Return the [x, y] coordinate for the center point of the cell that contains the specified text.  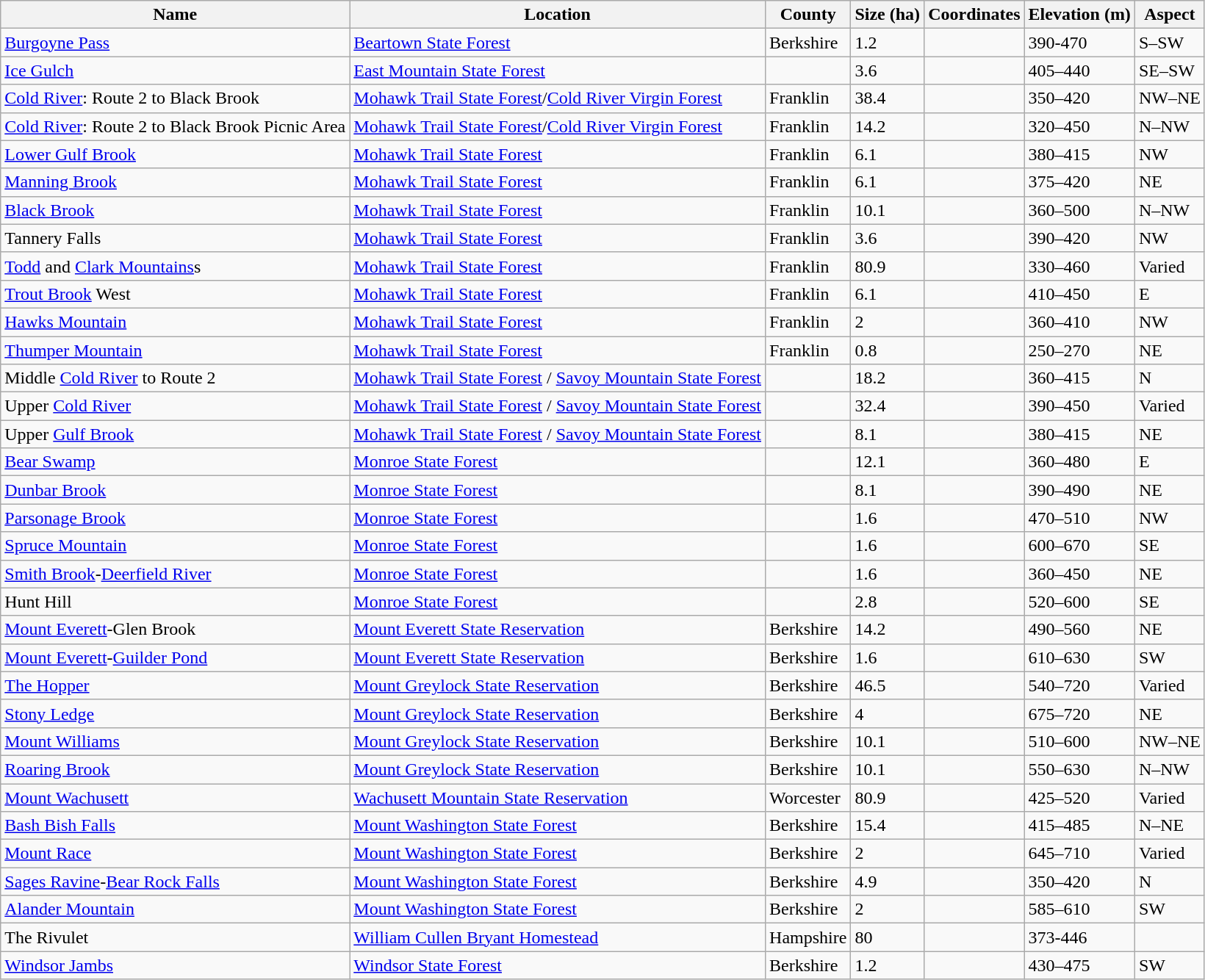
Aspect [1170, 15]
Sages Ravine-Bear Rock Falls [175, 882]
550–630 [1079, 769]
Windsor State Forest [558, 965]
Tannery Falls [175, 238]
Hunt Hill [175, 602]
430–475 [1079, 965]
32.4 [888, 406]
Smith Brook-Deerfield River [175, 574]
Bear Swamp [175, 462]
425–520 [1079, 797]
N–NE [1170, 826]
Parsonage Brook [175, 518]
415–485 [1079, 826]
Middle Cold River to Route 2 [175, 378]
S–SW [1170, 43]
County [808, 15]
410–450 [1079, 294]
Lower Gulf Brook [175, 154]
610–630 [1079, 657]
Bash Bish Falls [175, 826]
Stony Ledge [175, 713]
390–450 [1079, 406]
East Mountain State Forest [558, 71]
0.8 [888, 350]
4 [888, 713]
The Rivulet [175, 937]
Burgoyne Pass [175, 43]
12.1 [888, 462]
The Hopper [175, 685]
Beartown State Forest [558, 43]
Wachusett Mountain State Reservation [558, 797]
Thumper Mountain [175, 350]
Dunbar Brook [175, 490]
470–510 [1079, 518]
375–420 [1079, 182]
600–670 [1079, 546]
Hawks Mountain [175, 322]
Mount Everett-Glen Brook [175, 630]
373-446 [1079, 937]
Hampshire [808, 937]
18.2 [888, 378]
Location [558, 15]
Ice Gulch [175, 71]
360–480 [1079, 462]
585–610 [1079, 909]
360–450 [1079, 574]
Trout Brook West [175, 294]
360–410 [1079, 322]
15.4 [888, 826]
Todd and Clark Mountainss [175, 266]
390-470 [1079, 43]
38.4 [888, 98]
Name [175, 15]
Manning Brook [175, 182]
Elevation (m) [1079, 15]
Mount Wachusett [175, 797]
250–270 [1079, 350]
Black Brook [175, 210]
540–720 [1079, 685]
William Cullen Bryant Homestead [558, 937]
320–450 [1079, 126]
405–440 [1079, 71]
4.9 [888, 882]
Roaring Brook [175, 769]
Mount Race [175, 854]
80 [888, 937]
360–415 [1079, 378]
510–600 [1079, 741]
675–720 [1079, 713]
Spruce Mountain [175, 546]
390–420 [1079, 238]
330–460 [1079, 266]
Windsor Jambs [175, 965]
520–600 [1079, 602]
Coordinates [974, 15]
Alander Mountain [175, 909]
Cold River: Route 2 to Black Brook Picnic Area [175, 126]
Size (ha) [888, 15]
Mount Everett-Guilder Pond [175, 657]
360–500 [1079, 210]
Upper Cold River [175, 406]
46.5 [888, 685]
490–560 [1079, 630]
2.8 [888, 602]
Upper Gulf Brook [175, 434]
SE–SW [1170, 71]
Cold River: Route 2 to Black Brook [175, 98]
645–710 [1079, 854]
Worcester [808, 797]
Mount Williams [175, 741]
390–490 [1079, 490]
